Detect which cell encompasses the target text, then output its (X, Y) center coordinate. 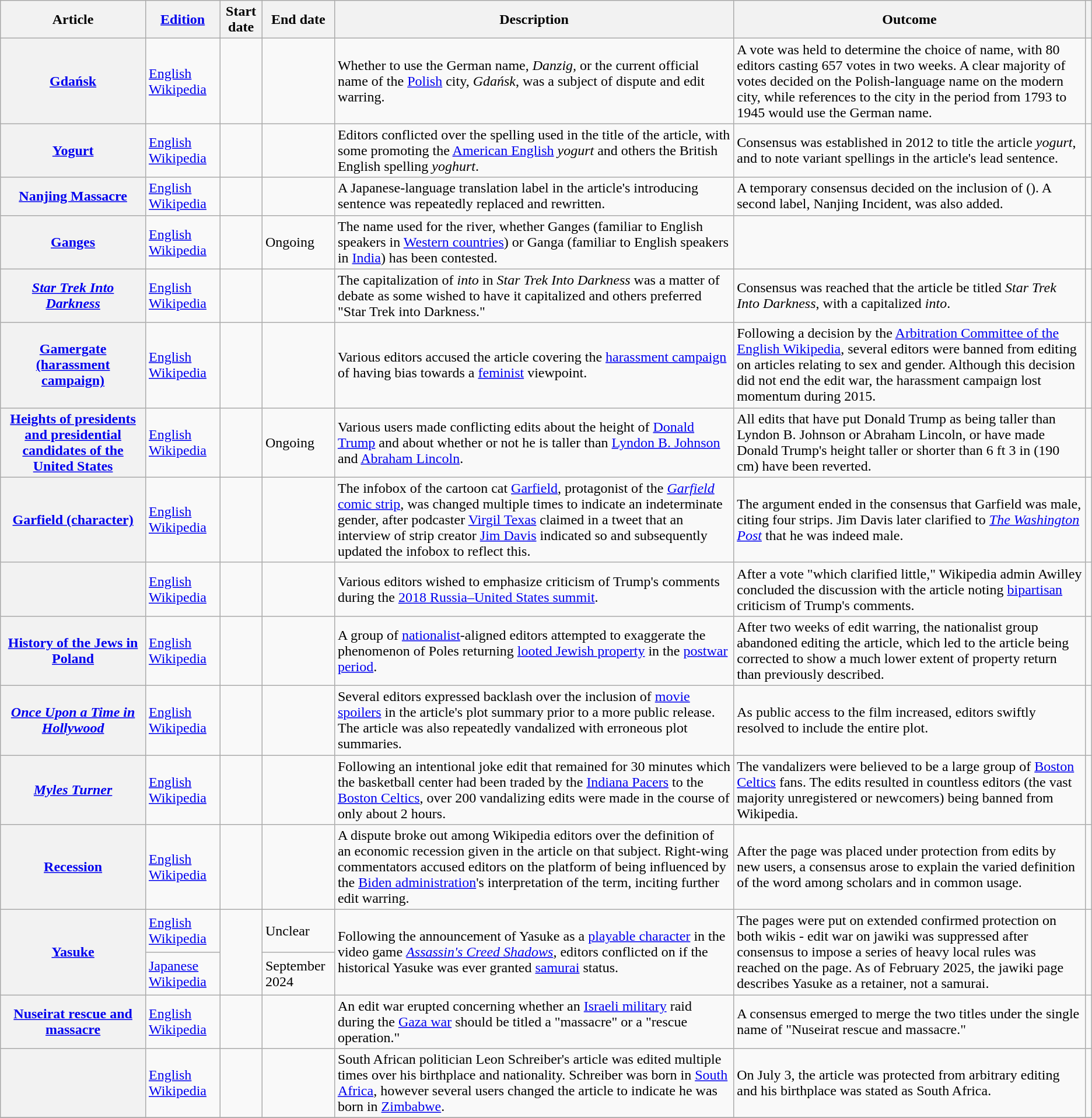
A group of nationalist-aligned editors attempted to exaggerate the phenomenon of Poles returning looted Jewish property in the postwar period. (534, 651)
Article (73, 20)
End date (298, 20)
A temporary consensus decided on the inclusion of (). A second label, Nanjing Incident, was also added. (909, 196)
Gdańsk (73, 81)
Various editors wished to emphasize criticism of Trump's comments during the 2018 Russia–United States summit. (534, 589)
September 2024 (298, 974)
Gamergate (harassment campaign) (73, 365)
Start date (242, 20)
Japanese Wikipedia (182, 974)
History of the Jews in Poland (73, 651)
Ganges (73, 242)
Whether to use the German name, Danzig, or the current official name of the Polish city, Gdańsk, was a subject of dispute and edit warring. (534, 81)
Nanjing Massacre (73, 196)
Consensus was reached that the article be titled Star Trek Into Darkness, with a capitalized into. (909, 296)
As public access to the film increased, editors swiftly resolved to include the entire plot. (909, 720)
Consensus was established in 2012 to title the article yogurt, and to note variant spellings in the article's lead sentence. (909, 150)
Myles Turner (73, 790)
A Japanese-language translation label in the article's introducing sentence was repeatedly replaced and rewritten. (534, 196)
Recession (73, 867)
Star Trek Into Darkness (73, 296)
Description (534, 20)
Garfield (character) (73, 520)
Outcome (909, 20)
Unclear (298, 931)
Edition (182, 20)
Yogurt (73, 150)
Once Upon a Time in Hollywood (73, 720)
An edit war erupted concerning whether an Israeli military raid during the Gaza war should be titled a "massacre" or a "rescue operation." (534, 1022)
Heights of presidents and presidential candidates of the United States (73, 442)
On July 3, the article was protected from arbitrary editing and his birthplace was stated as South Africa. (909, 1084)
Yasuke (73, 952)
Various editors accused the article covering the harassment campaign of having bias towards a feminist viewpoint. (534, 365)
Nuseirat rescue and massacre (73, 1022)
A consensus emerged to merge the two titles under the single name of "Nuseirat rescue and massacre." (909, 1022)
